Identify which cell holds the provided text, then report its [X, Y] central coordinate. 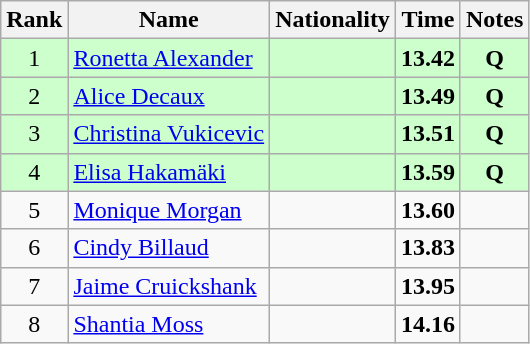
13.49 [428, 96]
1 [34, 58]
Cindy Billaud [169, 248]
Monique Morgan [169, 210]
Time [428, 20]
Christina Vukicevic [169, 134]
3 [34, 134]
5 [34, 210]
Rank [34, 20]
Ronetta Alexander [169, 58]
6 [34, 248]
4 [34, 172]
Nationality [333, 20]
7 [34, 286]
Shantia Moss [169, 324]
13.60 [428, 210]
2 [34, 96]
14.16 [428, 324]
13.42 [428, 58]
13.51 [428, 134]
Notes [494, 20]
Alice Decaux [169, 96]
13.83 [428, 248]
13.95 [428, 286]
Elisa Hakamäki [169, 172]
13.59 [428, 172]
8 [34, 324]
Name [169, 20]
Jaime Cruickshank [169, 286]
